From the cell containing the given text, extract its center point as [x, y] coordinate. 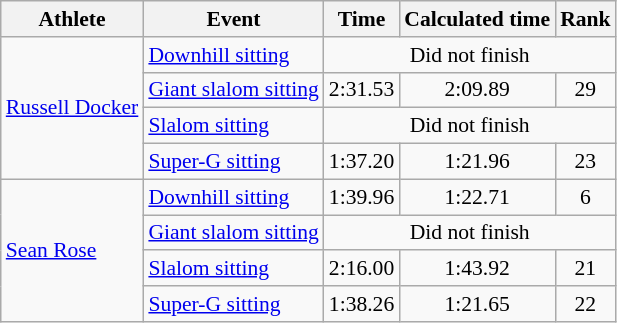
1:43.92 [477, 269]
22 [586, 304]
Russell Docker [72, 108]
Time [362, 19]
21 [586, 269]
1:22.71 [477, 197]
Event [233, 19]
23 [586, 162]
6 [586, 197]
1:21.65 [477, 304]
2:09.89 [477, 90]
1:21.96 [477, 162]
Athlete [72, 19]
1:38.26 [362, 304]
2:16.00 [362, 269]
1:39.96 [362, 197]
Sean Rose [72, 250]
29 [586, 90]
2:31.53 [362, 90]
1:37.20 [362, 162]
Calculated time [477, 19]
Rank [586, 19]
